Provide the [x, y] coordinate of the cell's center where the given text is located.  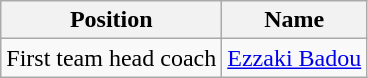
Position [112, 20]
First team head coach [112, 58]
Name [294, 20]
Ezzaki Badou [294, 58]
